Extract the [X, Y] coordinate from the center of the cell holding the provided text.  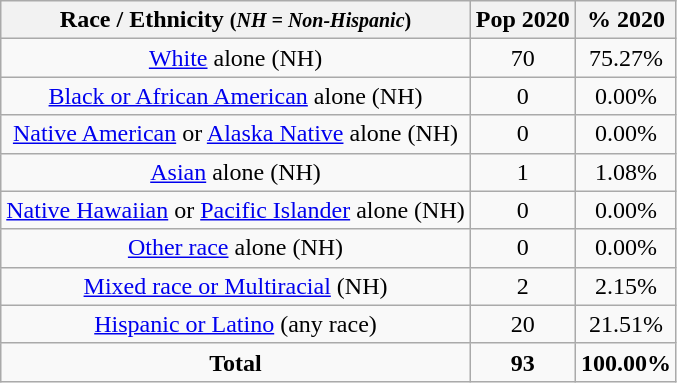
Other race alone (NH) [236, 248]
White alone (NH) [236, 58]
Asian alone (NH) [236, 172]
Native Hawaiian or Pacific Islander alone (NH) [236, 210]
100.00% [626, 362]
2.15% [626, 286]
70 [522, 58]
% 2020 [626, 20]
20 [522, 324]
Race / Ethnicity (NH = Non-Hispanic) [236, 20]
Hispanic or Latino (any race) [236, 324]
Pop 2020 [522, 20]
21.51% [626, 324]
Black or African American alone (NH) [236, 96]
Total [236, 362]
1.08% [626, 172]
93 [522, 362]
75.27% [626, 58]
Native American or Alaska Native alone (NH) [236, 134]
1 [522, 172]
2 [522, 286]
Mixed race or Multiracial (NH) [236, 286]
